Output the [X, Y] coordinate of the center of the cell containing the given text.  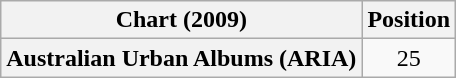
Position [409, 20]
Australian Urban Albums (ARIA) [182, 58]
Chart (2009) [182, 20]
25 [409, 58]
